Locate the cell with the specified text and output its (X, Y) center coordinate. 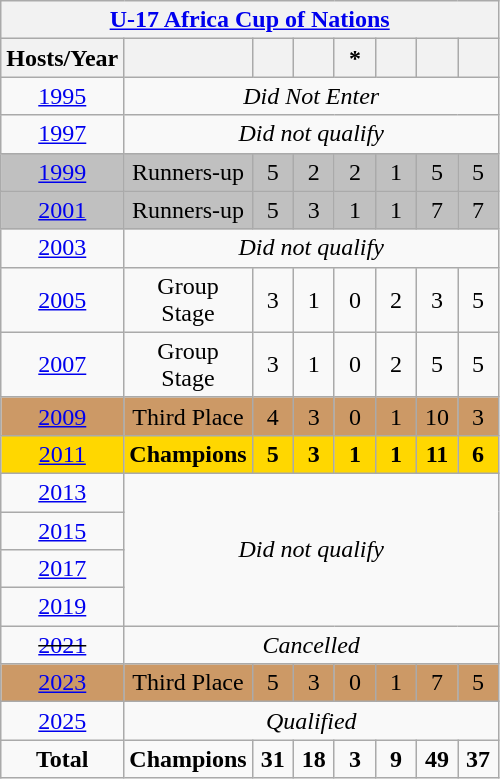
1997 (62, 134)
31 (272, 759)
Cancelled (312, 645)
2013 (62, 492)
2021 (62, 645)
2007 (62, 364)
9 (396, 759)
2003 (62, 248)
6 (478, 454)
37 (478, 759)
10 (436, 416)
11 (436, 454)
Hosts/Year (62, 58)
2017 (62, 569)
2005 (62, 300)
1999 (62, 172)
Qualified (312, 721)
U-17 Africa Cup of Nations (250, 20)
Did Not Enter (312, 96)
2009 (62, 416)
* (354, 58)
Total (62, 759)
1995 (62, 96)
2015 (62, 531)
49 (436, 759)
2023 (62, 683)
2025 (62, 721)
2019 (62, 607)
2011 (62, 454)
2001 (62, 210)
18 (314, 759)
4 (272, 416)
